Identify which cell holds the provided text, then report its (x, y) central coordinate. 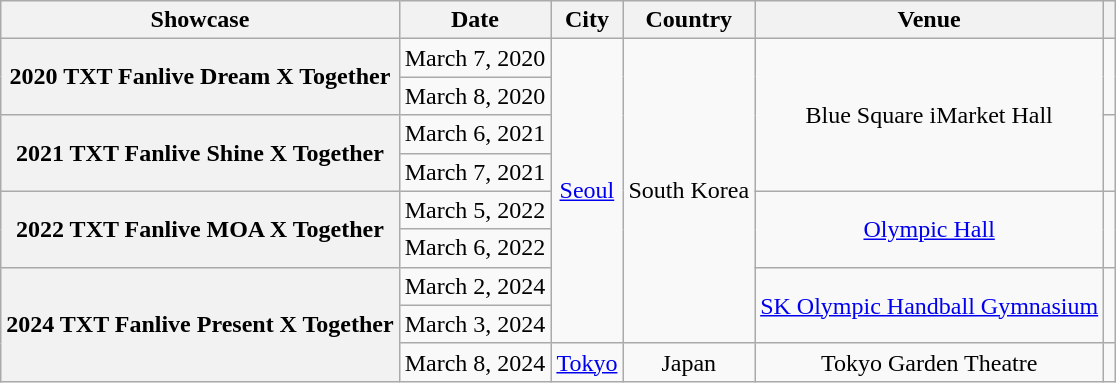
March 7, 2021 (475, 172)
Country (689, 20)
Olympic Hall (930, 229)
March 3, 2024 (475, 324)
2022 TXT Fanlive MOA X Together (200, 229)
South Korea (689, 191)
2020 TXT Fanlive Dream X Together (200, 77)
March 6, 2021 (475, 134)
Blue Square iMarket Hall (930, 115)
Japan (689, 362)
March 8, 2020 (475, 96)
Tokyo (587, 362)
March 5, 2022 (475, 210)
City (587, 20)
Tokyo Garden Theatre (930, 362)
March 8, 2024 (475, 362)
Venue (930, 20)
March 7, 2020 (475, 58)
March 6, 2022 (475, 248)
Seoul (587, 191)
March 2, 2024 (475, 286)
2024 TXT Fanlive Present X Together (200, 324)
Date (475, 20)
SK Olympic Handball Gymnasium (930, 305)
2021 TXT Fanlive Shine X Together (200, 153)
Showcase (200, 20)
